Locate the cell with the specified text and output its (X, Y) center coordinate. 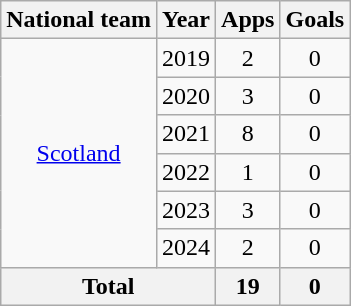
Goals (315, 20)
2023 (186, 210)
Scotland (79, 153)
Year (186, 20)
2019 (186, 58)
1 (248, 172)
2020 (186, 96)
2022 (186, 172)
National team (79, 20)
19 (248, 286)
8 (248, 134)
Apps (248, 20)
Total (108, 286)
2024 (186, 248)
2021 (186, 134)
